From the cell containing the given text, extract its center point as (X, Y) coordinate. 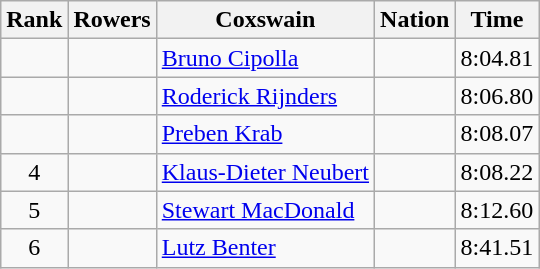
Nation (415, 20)
8:06.80 (497, 96)
Bruno Cipolla (265, 58)
5 (34, 210)
Rowers (112, 20)
8:08.22 (497, 172)
Time (497, 20)
8:41.51 (497, 248)
Rank (34, 20)
Coxswain (265, 20)
Preben Krab (265, 134)
Stewart MacDonald (265, 210)
8:12.60 (497, 210)
6 (34, 248)
Klaus-Dieter Neubert (265, 172)
Lutz Benter (265, 248)
4 (34, 172)
8:04.81 (497, 58)
8:08.07 (497, 134)
Roderick Rijnders (265, 96)
